Pinpoint the cell where the given text exists, returning its (x, y) midpoint coordinate. 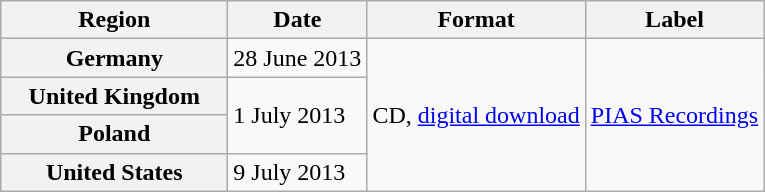
9 July 2013 (298, 172)
United States (114, 172)
Format (476, 20)
Germany (114, 58)
United Kingdom (114, 96)
Poland (114, 134)
Date (298, 20)
PIAS Recordings (674, 115)
Label (674, 20)
28 June 2013 (298, 58)
Region (114, 20)
1 July 2013 (298, 115)
CD, digital download (476, 115)
